Search for the cell housing the specified text and yield its (x, y) center coordinate. 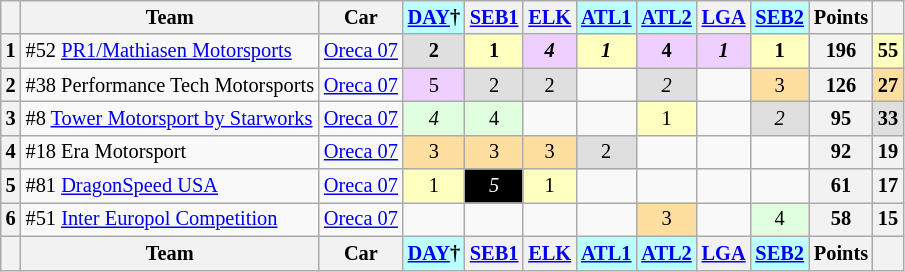
27 (888, 85)
#18 Era Motorsport (170, 152)
#52 PR1/Mathiasen Motorsports (170, 51)
126 (841, 85)
19 (888, 152)
95 (841, 118)
17 (888, 186)
61 (841, 186)
92 (841, 152)
6 (11, 219)
#51 Inter Europol Competition (170, 219)
58 (841, 219)
33 (888, 118)
#38 Performance Tech Motorsports (170, 85)
#8 Tower Motorsport by Starworks (170, 118)
15 (888, 219)
#81 DragonSpeed USA (170, 186)
196 (841, 51)
55 (888, 51)
